Pinpoint the cell where the given text exists, returning its (x, y) midpoint coordinate. 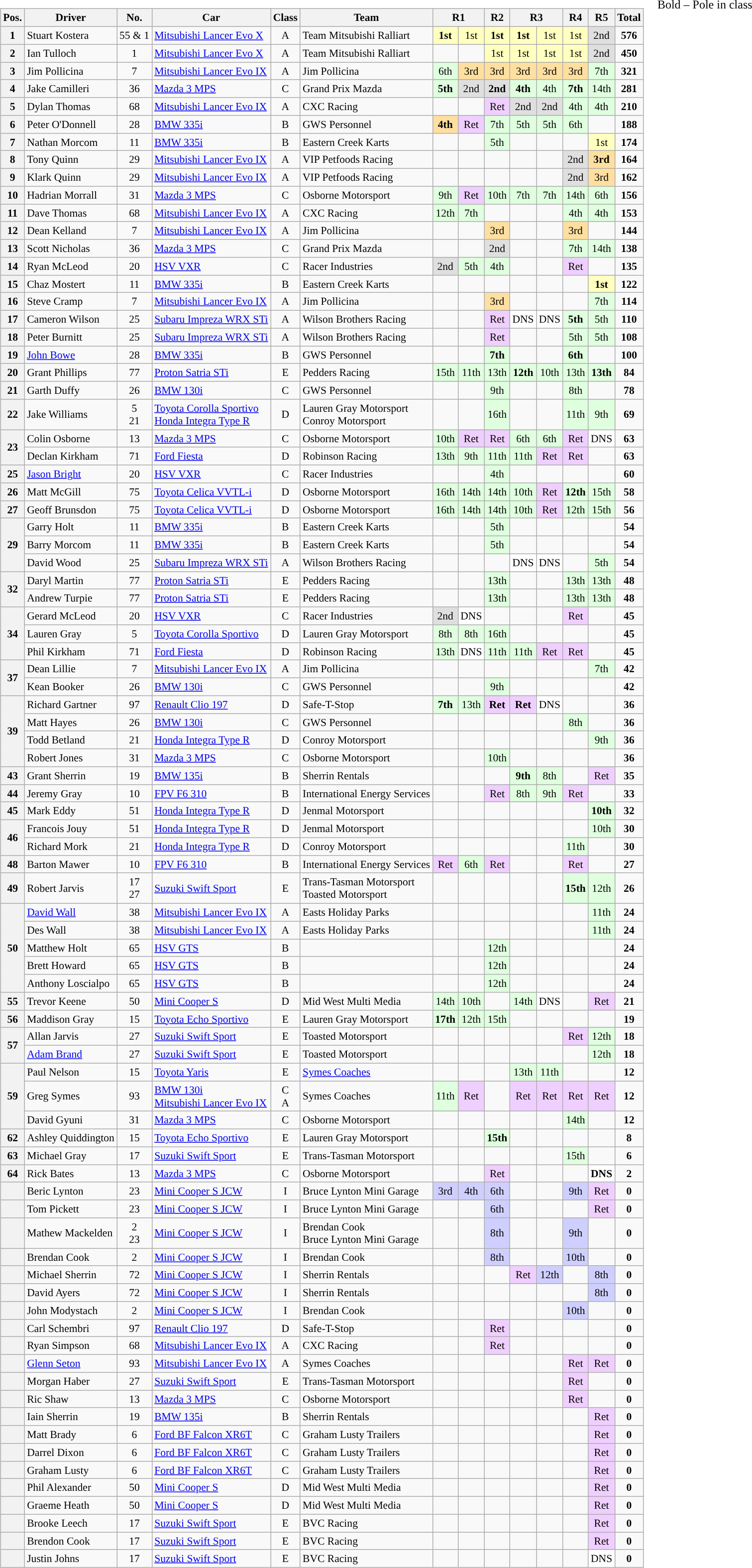
Carl Schembri (71, 1328)
17th (445, 1019)
Adam Brand (71, 1054)
Robert Jones (71, 758)
14 (12, 266)
Kean Booker (71, 687)
Lauren Gray (71, 634)
BMW 130i Mitsubishi Lancer Evo IX (211, 1096)
Dylan Thomas (71, 107)
Michael Gray (71, 1156)
Matthew Holt (71, 948)
58 (629, 492)
R4 (575, 18)
R5 (601, 18)
33 (629, 793)
49 (12, 888)
5 21 (134, 414)
John Bowe (71, 355)
C A (286, 1096)
35 (629, 776)
Klark Quinn (71, 177)
Matt Hayes (71, 723)
R3 (537, 18)
100 (629, 355)
59 (12, 1096)
Iain Sherrin (71, 1417)
David Wall (71, 912)
Toyota Corolla Sportivo Honda Integra Type R (211, 414)
Peter O'Donnell (71, 124)
Brendon Cook (71, 1541)
Andrew Turpie (71, 598)
Total (629, 18)
39 (12, 731)
Scott Nicholas (71, 248)
Stuart Kostera (71, 35)
55 & 1 (134, 35)
Justin Johns (71, 1559)
Pos. (12, 18)
Barry Morcom (71, 545)
210 (629, 107)
David Gyuni (71, 1120)
Colin Osborne (71, 439)
Jake Williams (71, 414)
No. (134, 18)
Dean Lillie (71, 669)
Ric Shaw (71, 1399)
Brett Howard (71, 965)
Des Wall (71, 930)
Nathan Morcom (71, 142)
Garry Holt (71, 527)
Rick Bates (71, 1174)
78 (629, 390)
44 (12, 793)
3 (12, 71)
Cameron Wilson (71, 319)
Francois Jouy (71, 829)
Lauren Gray Motorsport Conroy Motorsport (366, 414)
Darrel Dixon (71, 1452)
Maddison Gray (71, 1019)
Barton Mawer (71, 864)
Tom Pickett (71, 1209)
Beric Lynton (71, 1191)
Graham Lusty (71, 1470)
Dean Kelland (71, 231)
60 (629, 474)
2 23 (134, 1233)
Trevor Keene (71, 1001)
Jake Camilleri (71, 89)
Morgan Haber (71, 1381)
Anthony Loscialpo (71, 983)
Allan Jarvis (71, 1037)
Ashley Quiddington (71, 1138)
156 (629, 195)
Richard Mork (71, 846)
Garth Duffy (71, 390)
135 (629, 266)
Michael Sherrin (71, 1275)
34 (12, 633)
43 (12, 776)
162 (629, 177)
Peter Burnitt (71, 337)
Greg Symes (71, 1096)
9 (12, 177)
281 (629, 89)
David Ayers (71, 1293)
Dave Thomas (71, 213)
164 (629, 160)
Graeme Heath (71, 1505)
108 (629, 337)
114 (629, 302)
110 (629, 319)
450 (629, 53)
Geoff Brunsdon (71, 509)
Robert Jarvis (71, 888)
Gerard McLeod (71, 616)
55 (12, 1001)
Jeremy Gray (71, 793)
Matt Brady (71, 1435)
4 (12, 89)
84 (629, 372)
Driver (71, 18)
R1 (458, 18)
Ryan Simpson (71, 1346)
R2 (497, 18)
Mark Eddy (71, 811)
Ian Tulloch (71, 53)
69 (629, 414)
Chaz Mostert (71, 284)
153 (629, 213)
Brendan Cook Bruce Lynton Mini Garage (366, 1233)
Toyota Corolla Sportivo (211, 634)
188 (629, 124)
David Wood (71, 563)
Steve Cramp (71, 302)
Ryan McLeod (71, 266)
46 (12, 838)
64 (12, 1174)
Daryl Martin (71, 581)
Car (211, 18)
37 (12, 678)
Paul Nelson (71, 1072)
Phil Kirkham (71, 651)
321 (629, 71)
Glenn Seton (71, 1363)
174 (629, 142)
22 (12, 414)
62 (12, 1138)
Class (286, 18)
Brooke Leech (71, 1523)
Phil Alexander (71, 1488)
138 (629, 248)
Tony Quinn (71, 160)
John Modystach (71, 1311)
Matt McGill (71, 492)
57 (12, 1046)
122 (629, 284)
Toyota Yaris (211, 1072)
Jason Bright (71, 474)
576 (629, 35)
16 (12, 302)
Grant Phillips (71, 372)
Todd Betland (71, 740)
Trans-Tasman Motorsport Toasted Motorsport (366, 888)
144 (629, 231)
Grant Sherrin (71, 776)
Team (366, 18)
Mathew Mackelden (71, 1233)
Hadrian Morrall (71, 195)
Declan Kirkham (71, 456)
17 27 (134, 888)
Richard Gartner (71, 705)
